Search for the cell housing the specified text and yield its [x, y] center coordinate. 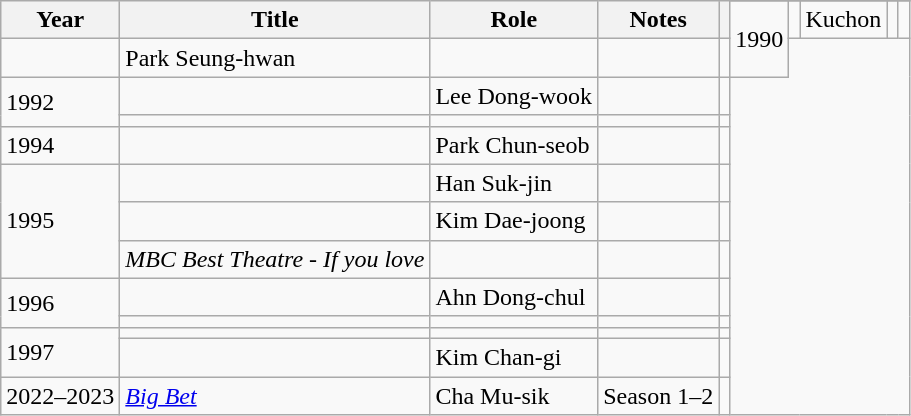
Ahn Dong-chul [514, 297]
Big Bet [275, 395]
1995 [60, 221]
Kuchon [844, 20]
1997 [60, 352]
1996 [60, 302]
Kim Dae-joong [514, 221]
Year [60, 20]
1990 [760, 39]
Park Chun-seob [514, 145]
MBC Best Theatre - If you love [275, 259]
Han Suk-jin [514, 183]
Season 1–2 [658, 395]
1994 [60, 145]
2022–2023 [60, 395]
Role [514, 20]
Notes [658, 20]
Kim Chan-gi [514, 357]
Cha Mu-sik [514, 395]
Park Seung-hwan [275, 58]
Title [275, 20]
Lee Dong-wook [514, 96]
1992 [60, 102]
